Provide the (x, y) coordinate of the cell's center where the given text is located.  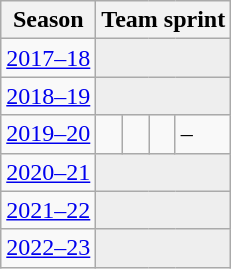
– (202, 134)
2020–21 (48, 172)
2021–22 (48, 210)
2019–20 (48, 134)
2022–23 (48, 248)
2018–19 (48, 96)
Season (48, 20)
2017–18 (48, 58)
Team sprint (164, 20)
